Locate the cell with the specified text and output its [X, Y] center coordinate. 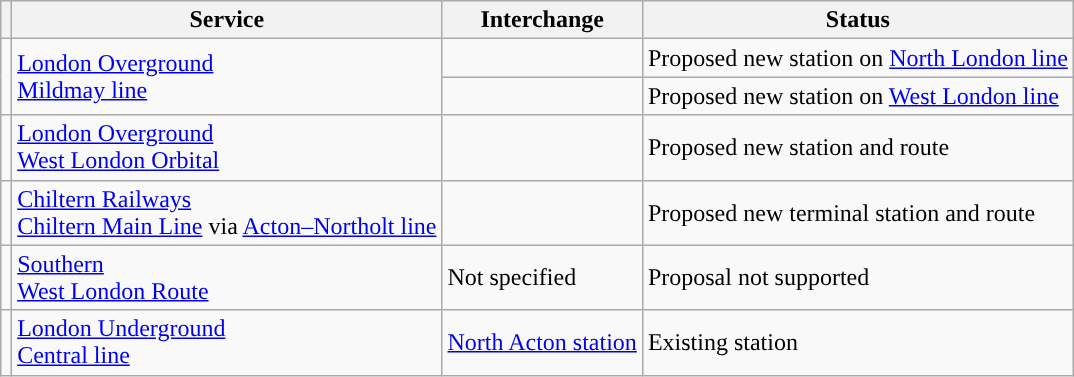
London OvergroundWest London Orbital [227, 148]
Interchange [542, 20]
Existing station [858, 342]
London OvergroundMildmay line [227, 77]
Not specified [542, 278]
Chiltern Railways Chiltern Main Line via Acton–Northolt line [227, 212]
Proposed new station on West London line [858, 96]
Proposal not supported [858, 278]
Proposed new terminal station and route [858, 212]
North Acton station [542, 342]
Proposed new station on North London line [858, 58]
Proposed new station and route [858, 148]
Service [227, 20]
Status [858, 20]
London Underground Central line [227, 342]
Southern West London Route [227, 278]
